Output the [X, Y] coordinate of the center of the cell containing the given text.  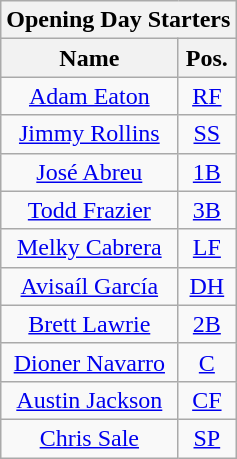
C [207, 362]
Todd Frazier [90, 210]
1B [207, 172]
Chris Sale [90, 438]
DH [207, 286]
Melky Cabrera [90, 248]
Avisaíl García [90, 286]
SP [207, 438]
Adam Eaton [90, 96]
Jimmy Rollins [90, 134]
2B [207, 324]
Austin Jackson [90, 400]
RF [207, 96]
Brett Lawrie [90, 324]
LF [207, 248]
Opening Day Starters [118, 20]
José Abreu [90, 172]
CF [207, 400]
Name [90, 58]
Pos. [207, 58]
SS [207, 134]
Dioner Navarro [90, 362]
3B [207, 210]
